Scan for the cell matching the given text and deliver its [X, Y] coordinate at center. 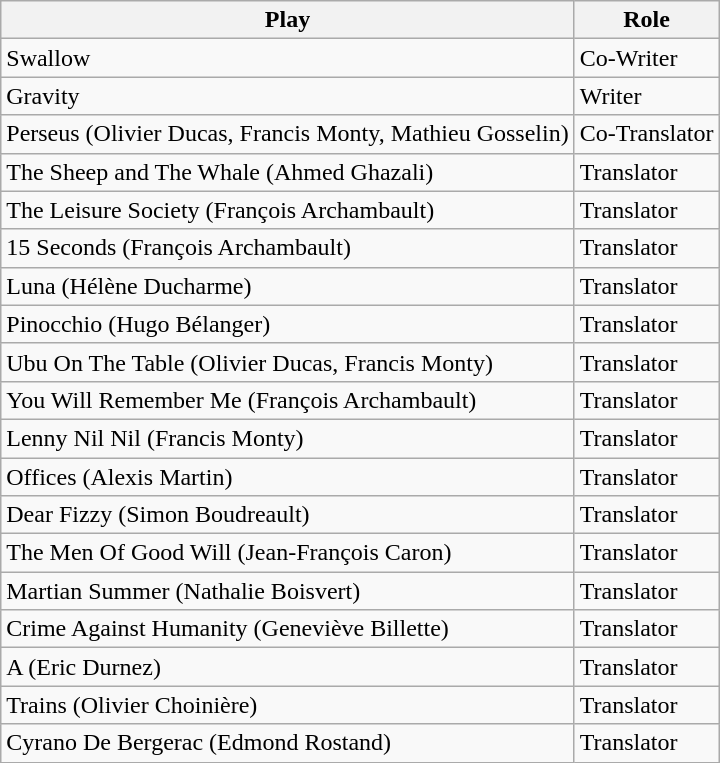
Role [646, 20]
The Men Of Good Will (Jean-François Caron) [288, 553]
A (Eric Durnez) [288, 667]
Lenny Nil Nil (Francis Monty) [288, 438]
15 Seconds (François Archambault) [288, 248]
Perseus (Olivier Ducas, Francis Monty, Mathieu Gosselin) [288, 134]
Play [288, 20]
Ubu On The Table (Olivier Ducas, Francis Monty) [288, 362]
Cyrano De Bergerac (Edmond Rostand) [288, 743]
Writer [646, 96]
Co-Writer [646, 58]
The Leisure Society (François Archambault) [288, 210]
Luna (Hélène Ducharme) [288, 286]
Crime Against Humanity (Geneviève Billette) [288, 629]
Martian Summer (Nathalie Boisvert) [288, 591]
Co-Translator [646, 134]
The Sheep and The Whale (Ahmed Ghazali) [288, 172]
Swallow [288, 58]
Offices (Alexis Martin) [288, 477]
Pinocchio (Hugo Bélanger) [288, 324]
Trains (Olivier Choinière) [288, 705]
Gravity [288, 96]
Dear Fizzy (Simon Boudreault) [288, 515]
You Will Remember Me (François Archambault) [288, 400]
